Pinpoint the cell where the given text exists, returning its (x, y) midpoint coordinate. 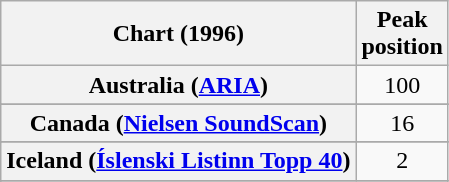
100 (402, 85)
Canada (Nielsen SoundScan) (178, 123)
Iceland (Íslenski Listinn Topp 40) (178, 161)
Peakposition (402, 34)
Australia (ARIA) (178, 85)
16 (402, 123)
2 (402, 161)
Chart (1996) (178, 34)
